Return [x, y] of the center of cell containing provided text 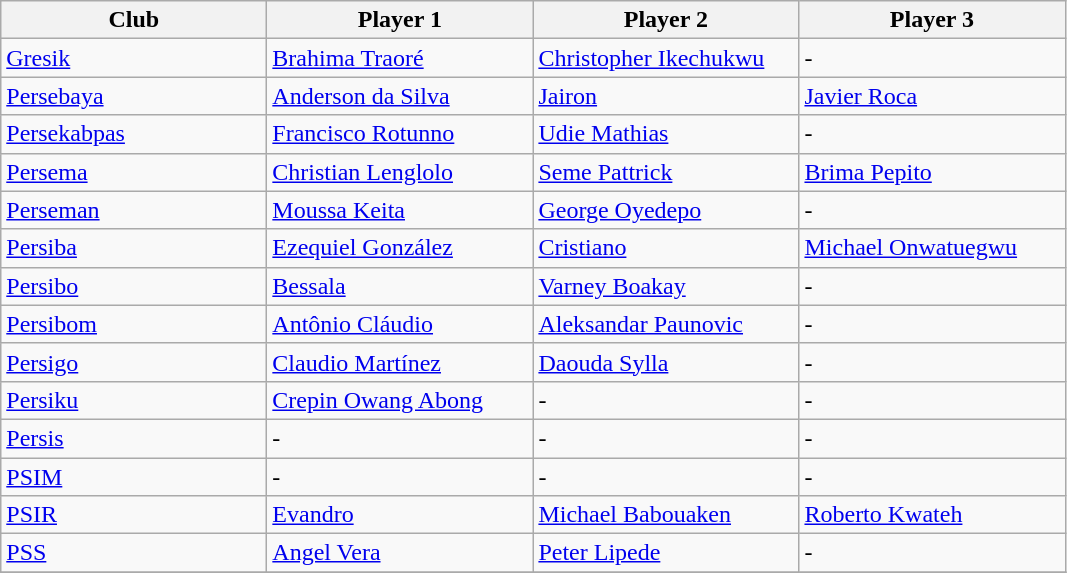
Daouda Sylla [666, 362]
Brima Pepito [932, 172]
Evandro [400, 515]
Christopher Ikechukwu [666, 58]
Varney Boakay [666, 286]
Persema [134, 172]
PSS [134, 553]
Persibo [134, 286]
Club [134, 20]
Player 3 [932, 20]
George Oyedepo [666, 210]
PSIR [134, 515]
Francisco Rotunno [400, 134]
Claudio Martínez [400, 362]
Persis [134, 438]
Seme Pattrick [666, 172]
Christian Lenglolo [400, 172]
PSIM [134, 477]
Jairon [666, 96]
Crepin Owang Abong [400, 400]
Moussa Keita [400, 210]
Persekabpas [134, 134]
Angel Vera [400, 553]
Javier Roca [932, 96]
Udie Mathias [666, 134]
Aleksandar Paunovic [666, 324]
Bessala [400, 286]
Cristiano [666, 248]
Anderson da Silva [400, 96]
Michael Babouaken [666, 515]
Brahima Traoré [400, 58]
Persiku [134, 400]
Perseman [134, 210]
Peter Lipede [666, 553]
Player 1 [400, 20]
Player 2 [666, 20]
Gresik [134, 58]
Michael Onwatuegwu [932, 248]
Ezequiel González [400, 248]
Roberto Kwateh [932, 515]
Persigo [134, 362]
Persiba [134, 248]
Persibom [134, 324]
Antônio Cláudio [400, 324]
Persebaya [134, 96]
